For the text-containing cell, return its midpoint in (x, y) coordinate format. 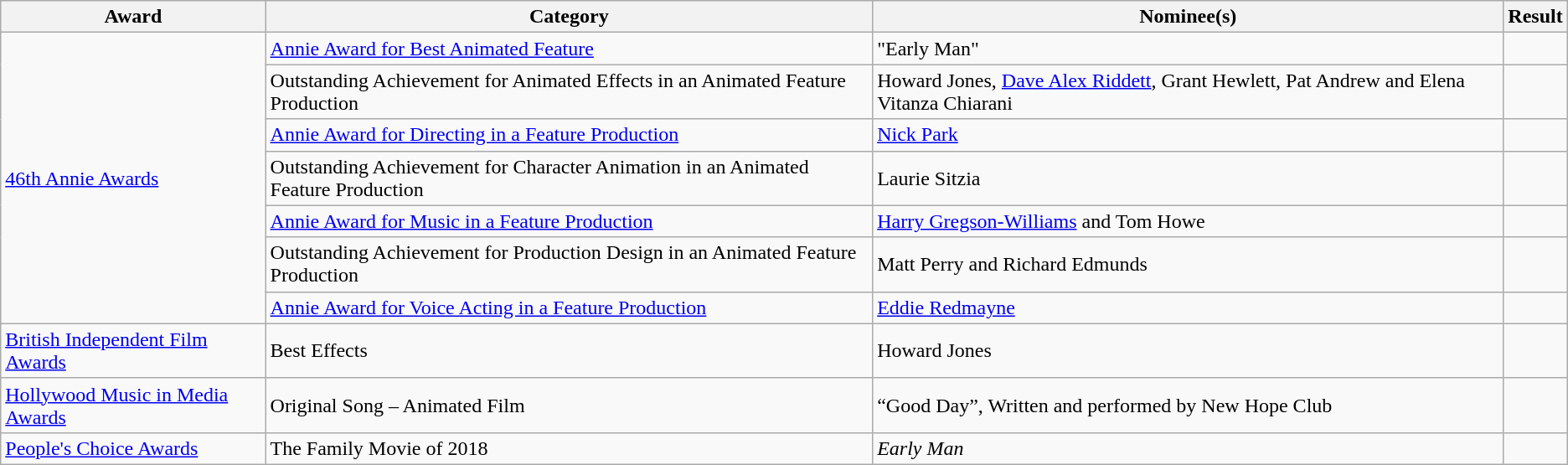
Category (570, 17)
Result (1535, 17)
"Early Man" (1188, 49)
Harry Gregson-Williams and Tom Howe (1188, 221)
46th Annie Awards (133, 178)
Outstanding Achievement for Animated Effects in an Animated Feature Production (570, 92)
People's Choice Awards (133, 448)
Hollywood Music in Media Awards (133, 406)
Annie Award for Directing in a Feature Production (570, 135)
Original Song – Animated Film (570, 406)
Annie Award for Voice Acting in a Feature Production (570, 307)
Outstanding Achievement for Character Animation in an Animated Feature Production (570, 178)
Outstanding Achievement for Production Design in an Animated Feature Production (570, 265)
Nominee(s) (1188, 17)
Howard Jones (1188, 350)
Matt Perry and Richard Edmunds (1188, 265)
Award (133, 17)
Annie Award for Music in a Feature Production (570, 221)
Early Man (1188, 448)
Annie Award for Best Animated Feature (570, 49)
Nick Park (1188, 135)
Best Effects (570, 350)
Laurie Sitzia (1188, 178)
“Good Day”, Written and performed by New Hope Club (1188, 406)
Eddie Redmayne (1188, 307)
Howard Jones, Dave Alex Riddett, Grant Hewlett, Pat Andrew and Elena Vitanza Chiarani (1188, 92)
The Family Movie of 2018 (570, 448)
British Independent Film Awards (133, 350)
